Return [x, y] of the center of cell containing provided text 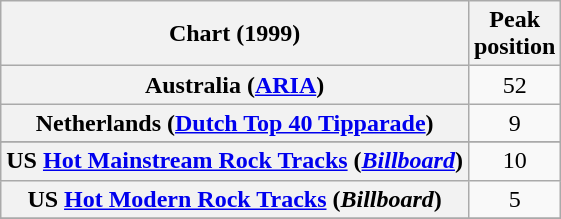
Netherlands (Dutch Top 40 Tipparade) [235, 123]
9 [514, 123]
Australia (ARIA) [235, 85]
Chart (1999) [235, 34]
US Hot Modern Rock Tracks (Billboard) [235, 199]
52 [514, 85]
10 [514, 161]
Peakposition [514, 34]
US Hot Mainstream Rock Tracks (Billboard) [235, 161]
5 [514, 199]
